Find where the given text appears and provide that cell's center as [X, Y] coordinate. 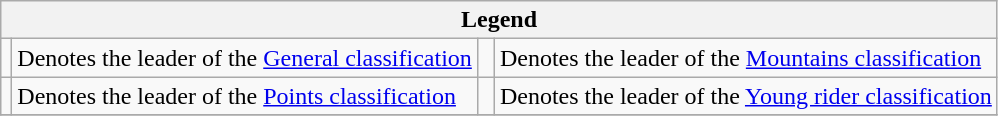
Legend [500, 20]
Denotes the leader of the Points classification [245, 96]
Denotes the leader of the Young rider classification [746, 96]
Denotes the leader of the General classification [245, 58]
Denotes the leader of the Mountains classification [746, 58]
